Return the [X, Y] coordinate for the center point of the cell that contains the specified text.  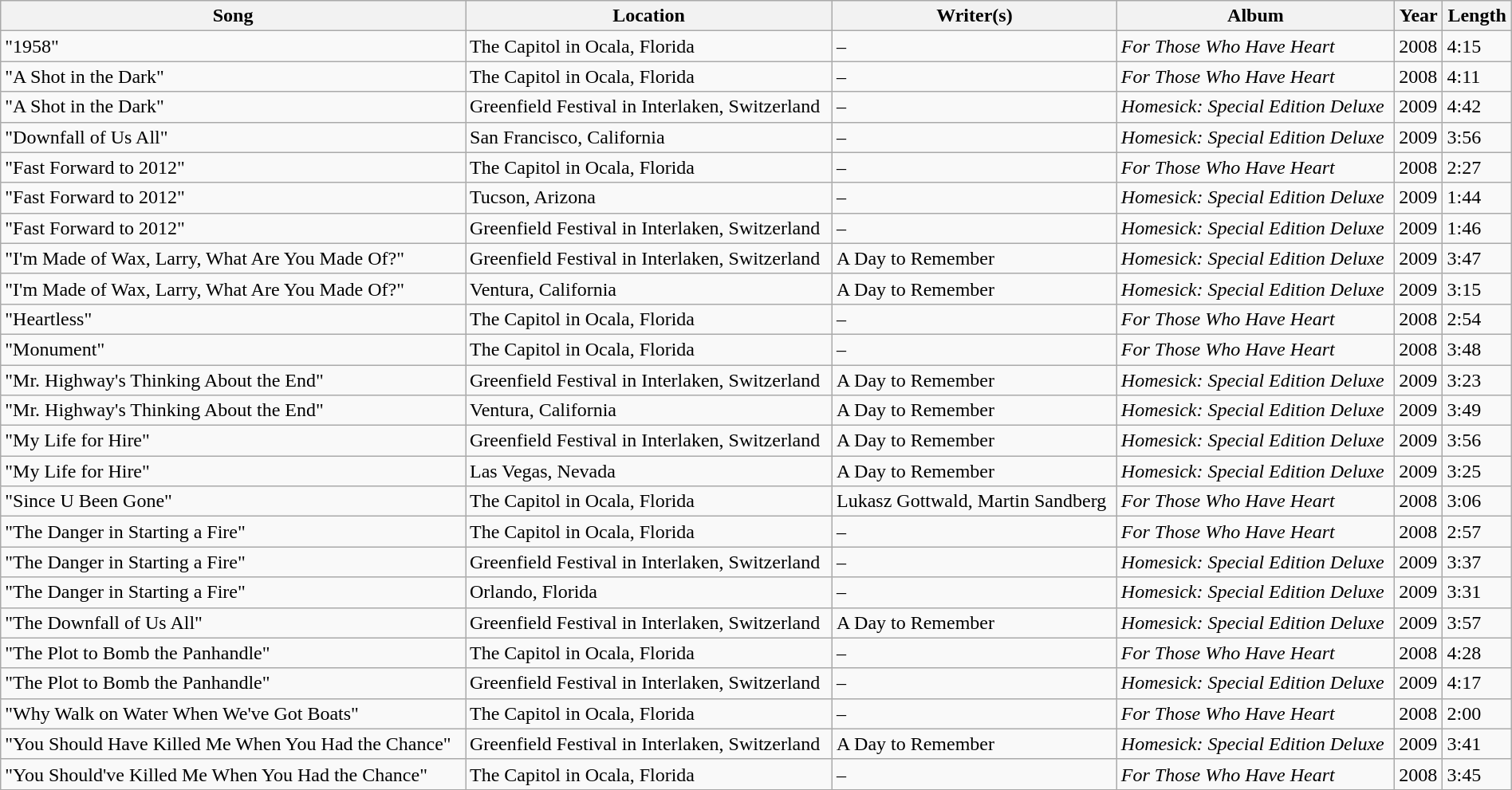
3:37 [1477, 562]
3:45 [1477, 774]
Orlando, Florida [649, 592]
3:48 [1477, 349]
"Downfall of Us All" [233, 137]
Album [1255, 16]
1:46 [1477, 228]
Length [1477, 16]
Location [649, 16]
Lukasz Gottwald, Martin Sandberg [975, 501]
"The Downfall of Us All" [233, 623]
"Since U Been Gone" [233, 501]
2:54 [1477, 319]
2:57 [1477, 532]
4:42 [1477, 107]
"Why Walk on Water When We've Got Boats" [233, 713]
4:17 [1477, 683]
"Monument" [233, 349]
3:06 [1477, 501]
Tucson, Arizona [649, 198]
2:27 [1477, 167]
Year [1419, 16]
3:41 [1477, 744]
"1958" [233, 46]
2:00 [1477, 713]
3:25 [1477, 471]
3:47 [1477, 258]
"Heartless" [233, 319]
Writer(s) [975, 16]
3:23 [1477, 380]
San Francisco, California [649, 137]
4:11 [1477, 77]
"You Should've Killed Me When You Had the Chance" [233, 774]
Song [233, 16]
3:49 [1477, 411]
3:31 [1477, 592]
Las Vegas, Nevada [649, 471]
1:44 [1477, 198]
4:28 [1477, 653]
3:57 [1477, 623]
4:15 [1477, 46]
"You Should Have Killed Me When You Had the Chance" [233, 744]
3:15 [1477, 289]
